From the cell containing the given text, extract its center point as (X, Y) coordinate. 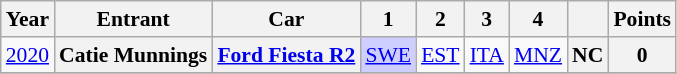
2 (440, 19)
Entrant (133, 19)
Ford Fiesta R2 (286, 55)
Car (286, 19)
2020 (28, 55)
MNZ (538, 55)
0 (642, 55)
3 (487, 19)
NC (588, 55)
SWE (388, 55)
Year (28, 19)
ITA (487, 55)
EST (440, 55)
Catie Munnings (133, 55)
1 (388, 19)
Points (642, 19)
4 (538, 19)
